Find where the given text appears and provide that cell's center as [X, Y] coordinate. 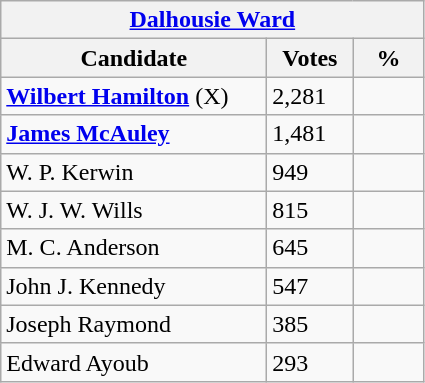
293 [310, 362]
John J. Kennedy [134, 286]
547 [310, 286]
2,281 [310, 96]
Edward Ayoub [134, 362]
M. C. Anderson [134, 248]
815 [310, 210]
W. J. W. Wills [134, 210]
949 [310, 172]
645 [310, 248]
Wilbert Hamilton (X) [134, 96]
Dalhousie Ward [212, 20]
Votes [310, 58]
W. P. Kerwin [134, 172]
1,481 [310, 134]
James McAuley [134, 134]
Candidate [134, 58]
Joseph Raymond [134, 324]
385 [310, 324]
% [388, 58]
